From the cell containing the given text, extract its center point as (X, Y) coordinate. 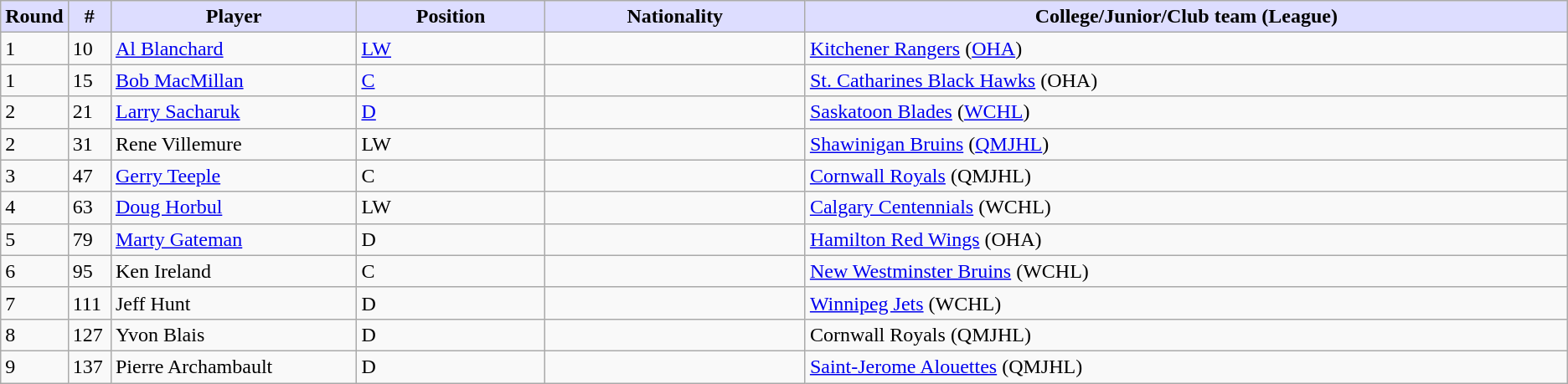
Player (233, 17)
Round (34, 17)
111 (89, 303)
Yvon Blais (233, 335)
137 (89, 366)
Ken Ireland (233, 271)
127 (89, 335)
Doug Horbul (233, 207)
Shawinigan Bruins (QMJHL) (1186, 144)
# (89, 17)
Bob MacMillan (233, 80)
6 (34, 271)
Pierre Archambault (233, 366)
Rene Villemure (233, 144)
47 (89, 176)
4 (34, 207)
21 (89, 112)
Nationality (675, 17)
7 (34, 303)
10 (89, 49)
Larry Sacharuk (233, 112)
Gerry Teeple (233, 176)
Position (451, 17)
Winnipeg Jets (WCHL) (1186, 303)
79 (89, 239)
5 (34, 239)
Al Blanchard (233, 49)
Marty Gateman (233, 239)
New Westminster Bruins (WCHL) (1186, 271)
Saskatoon Blades (WCHL) (1186, 112)
63 (89, 207)
College/Junior/Club team (League) (1186, 17)
95 (89, 271)
9 (34, 366)
3 (34, 176)
Hamilton Red Wings (OHA) (1186, 239)
St. Catharines Black Hawks (OHA) (1186, 80)
Calgary Centennials (WCHL) (1186, 207)
Kitchener Rangers (OHA) (1186, 49)
Saint-Jerome Alouettes (QMJHL) (1186, 366)
15 (89, 80)
31 (89, 144)
8 (34, 335)
Jeff Hunt (233, 303)
